Determine the [x, y] coordinate at the center of the cell enclosing the given text.  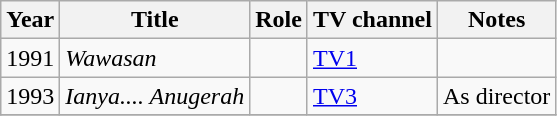
As director [496, 96]
Title [155, 20]
1991 [30, 58]
Year [30, 20]
TV3 [372, 96]
TV1 [372, 58]
1993 [30, 96]
Ianya.... Anugerah [155, 96]
Role [279, 20]
TV channel [372, 20]
Notes [496, 20]
Wawasan [155, 58]
